Identify which cell holds the provided text, then report its (X, Y) central coordinate. 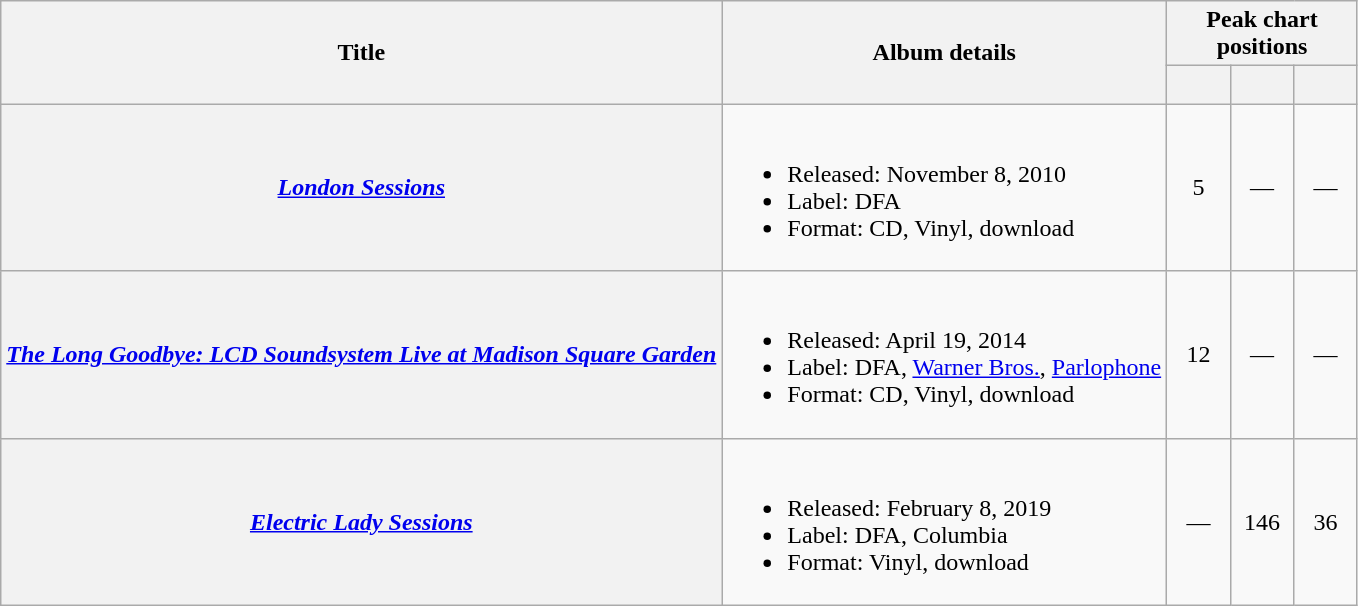
5 (1199, 188)
Released: April 19, 2014Label: DFA, Warner Bros., ParlophoneFormat: CD, Vinyl, download (944, 354)
146 (1262, 522)
Released: November 8, 2010Label: DFAFormat: CD, Vinyl, download (944, 188)
Electric Lady Sessions (362, 522)
The Long Goodbye: LCD Soundsystem Live at Madison Square Garden (362, 354)
Released: February 8, 2019Label: DFA, ColumbiaFormat: Vinyl, download (944, 522)
36 (1326, 522)
Album details (944, 52)
12 (1199, 354)
Title (362, 52)
Peak chart positions (1262, 34)
London Sessions (362, 188)
